Return [x, y] of the center of cell containing provided text 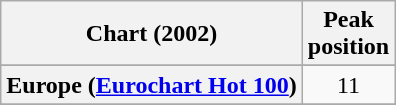
Europe (Eurochart Hot 100) [152, 85]
Chart (2002) [152, 34]
11 [348, 85]
Peakposition [348, 34]
